Provide the (x, y) coordinate of the cell's center where the given text is located.  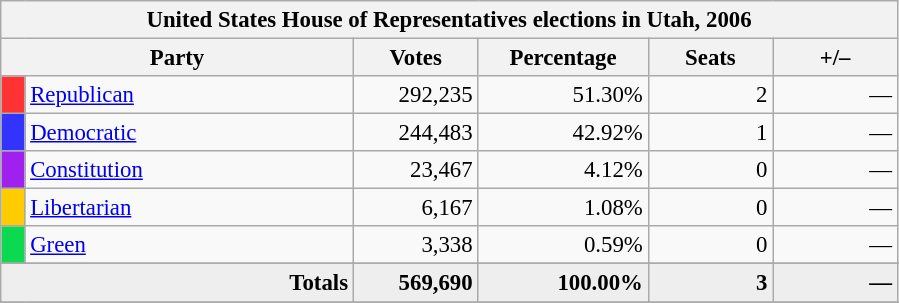
Libertarian (189, 208)
+/– (836, 58)
23,467 (416, 170)
Constitution (189, 170)
1 (710, 133)
3,338 (416, 245)
3 (710, 283)
Totals (178, 283)
569,690 (416, 283)
Percentage (563, 58)
292,235 (416, 95)
Green (189, 245)
United States House of Representatives elections in Utah, 2006 (450, 20)
Democratic (189, 133)
42.92% (563, 133)
Seats (710, 58)
0.59% (563, 245)
4.12% (563, 170)
244,483 (416, 133)
1.08% (563, 208)
51.30% (563, 95)
Party (178, 58)
100.00% (563, 283)
6,167 (416, 208)
Republican (189, 95)
2 (710, 95)
Votes (416, 58)
